From the cell containing the given text, extract its center point as (X, Y) coordinate. 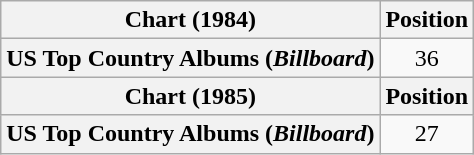
36 (427, 58)
Chart (1985) (190, 96)
27 (427, 134)
Chart (1984) (190, 20)
